For the text-containing cell, return its midpoint in (X, Y) coordinate format. 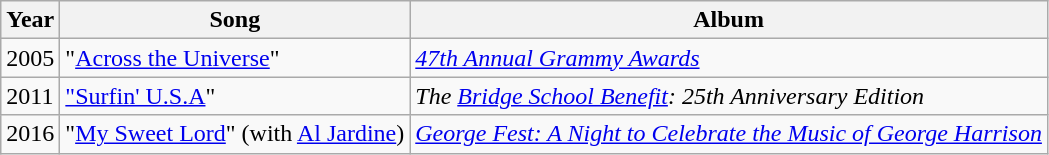
The Bridge School Benefit: 25th Anniversary Edition (729, 96)
2005 (30, 58)
47th Annual Grammy Awards (729, 58)
"Across the Universe" (235, 58)
2011 (30, 96)
Song (235, 20)
2016 (30, 134)
"My Sweet Lord" (with Al Jardine) (235, 134)
Year (30, 20)
"Surfin' U.S.A" (235, 96)
George Fest: A Night to Celebrate the Music of George Harrison (729, 134)
Album (729, 20)
